Capture the cell that displays the provided text and extract its [X, Y] central coordinate. 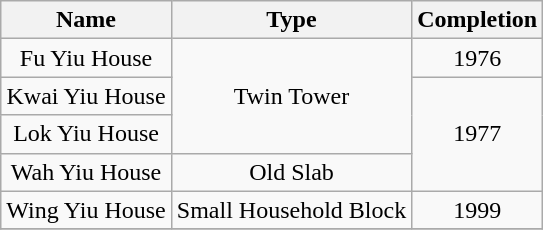
Small Household Block [291, 210]
Twin Tower [291, 96]
1999 [478, 210]
Type [291, 20]
Name [86, 20]
Fu Yiu House [86, 58]
Wah Yiu House [86, 172]
Kwai Yiu House [86, 96]
Wing Yiu House [86, 210]
1977 [478, 134]
Completion [478, 20]
Lok Yiu House [86, 134]
1976 [478, 58]
Old Slab [291, 172]
